Scan for the cell matching the given text and deliver its (X, Y) coordinate at center. 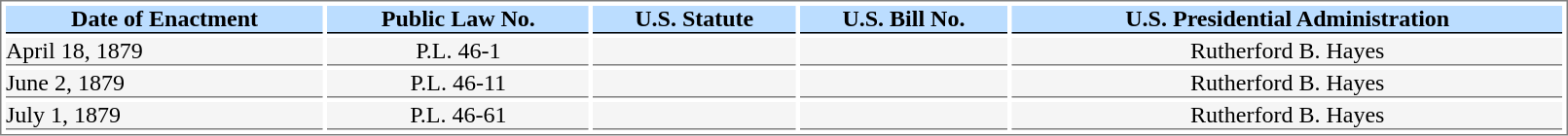
P.L. 46-1 (458, 51)
P.L. 46-61 (458, 116)
U.S. Statute (695, 19)
U.S. Bill No. (903, 19)
June 2, 1879 (164, 84)
July 1, 1879 (164, 116)
April 18, 1879 (164, 51)
P.L. 46-11 (458, 84)
U.S. Presidential Administration (1288, 19)
Public Law No. (458, 19)
Date of Enactment (164, 19)
